Find where the given text appears and provide that cell's center as [X, Y] coordinate. 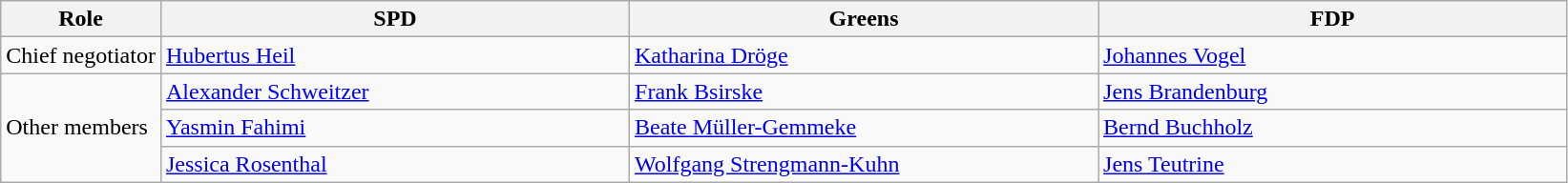
Hubertus Heil [395, 55]
Jens Brandenburg [1332, 91]
Beate Müller-Gemmeke [865, 128]
Katharina Dröge [865, 55]
Johannes Vogel [1332, 55]
SPD [395, 19]
Greens [865, 19]
Role [81, 19]
Wolfgang Strengmann-Kuhn [865, 164]
Bernd Buchholz [1332, 128]
Alexander Schweitzer [395, 91]
Jessica Rosenthal [395, 164]
Yasmin Fahimi [395, 128]
Other members [81, 128]
Frank Bsirske [865, 91]
Jens Teutrine [1332, 164]
Chief negotiator [81, 55]
FDP [1332, 19]
